Locate the cell with the specified text and output its (x, y) center coordinate. 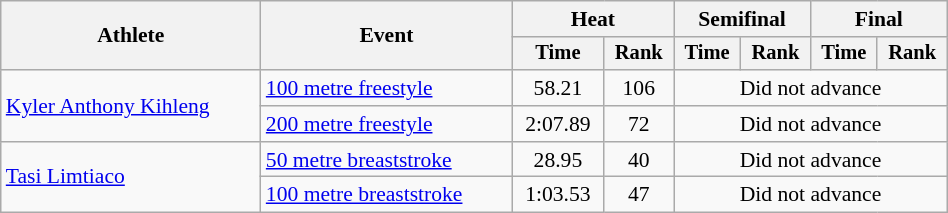
28.95 (558, 160)
Kyler Anthony Kihleng (131, 106)
Heat (593, 19)
Final (878, 19)
72 (639, 124)
47 (639, 195)
Athlete (131, 36)
50 metre breaststroke (386, 160)
Semifinal (742, 19)
106 (639, 88)
100 metre breaststroke (386, 195)
Tasi Limtiaco (131, 178)
Event (386, 36)
2:07.89 (558, 124)
1:03.53 (558, 195)
200 metre freestyle (386, 124)
100 metre freestyle (386, 88)
58.21 (558, 88)
40 (639, 160)
